Output the (X, Y) coordinate of the center of the cell containing the given text.  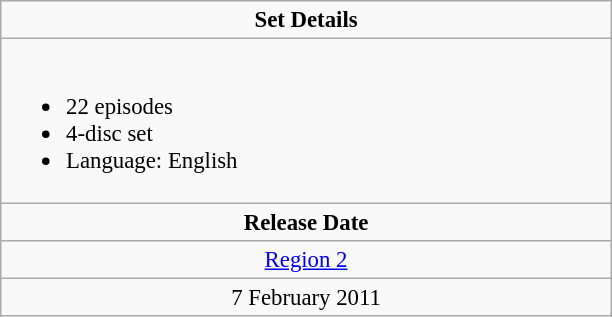
7 February 2011 (306, 297)
Region 2 (306, 259)
22 episodes4-disc setLanguage: English (306, 121)
Set Details (306, 20)
Release Date (306, 222)
